Determine the (x, y) coordinate at the center of the cell enclosing the given text.  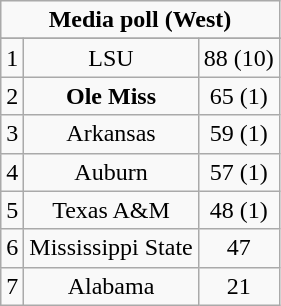
88 (10) (238, 58)
59 (1) (238, 134)
21 (238, 286)
65 (1) (238, 96)
1 (12, 58)
2 (12, 96)
48 (1) (238, 210)
Auburn (111, 172)
Texas A&M (111, 210)
Mississippi State (111, 248)
5 (12, 210)
3 (12, 134)
Media poll (West) (140, 20)
7 (12, 286)
Alabama (111, 286)
57 (1) (238, 172)
LSU (111, 58)
4 (12, 172)
47 (238, 248)
Arkansas (111, 134)
6 (12, 248)
Ole Miss (111, 96)
